Capture the cell that displays the provided text and extract its [X, Y] central coordinate. 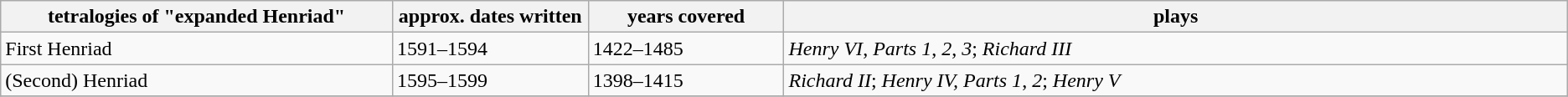
First Henriad [197, 48]
(Second) Henriad [197, 80]
1422–1485 [686, 48]
tetralogies of "expanded Henriad" [197, 17]
Richard II; Henry IV, Parts 1, 2; Henry V [1176, 80]
plays [1176, 17]
1591–1594 [490, 48]
1595–1599 [490, 80]
years covered [686, 17]
1398–1415 [686, 80]
approx. dates written [490, 17]
Henry VI, Parts 1, 2, 3; Richard III [1176, 48]
